For the text-containing cell, return its midpoint in (X, Y) coordinate format. 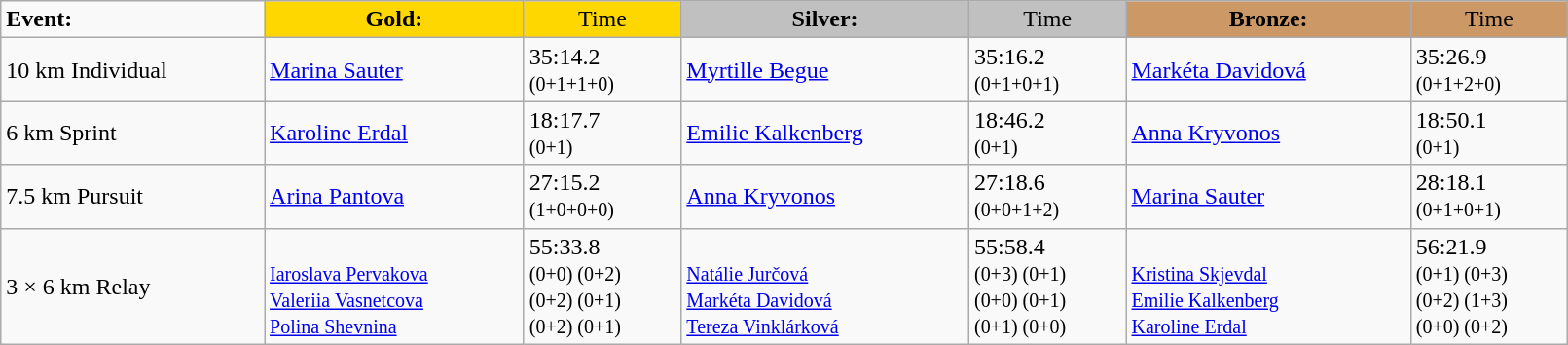
35:16.2(0+1+0+1) (1047, 70)
27:15.2(1+0+0+0) (602, 197)
18:46.2(0+1) (1047, 133)
Natálie JurčováMarkéta DavidováTereza Vinklárková (825, 287)
10 km Individual (132, 70)
18:50.1(0+1) (1489, 133)
Gold: (395, 19)
Karoline Erdal (395, 133)
Kristina SkjevdalEmilie KalkenbergKaroline Erdal (1268, 287)
27:18.6(0+0+1+2) (1047, 197)
35:14.2(0+1+1+0) (602, 70)
6 km Sprint (132, 133)
55:33.8(0+0) (0+2)(0+2) (0+1)(0+2) (0+1) (602, 287)
18:17.7(0+1) (602, 133)
35:26.9(0+1+2+0) (1489, 70)
Event: (132, 19)
7.5 km Pursuit (132, 197)
Myrtille Begue (825, 70)
56:21.9(0+1) (0+3)(0+2) (1+3)(0+0) (0+2) (1489, 287)
55:58.4(0+3) (0+1)(0+0) (0+1)(0+1) (0+0) (1047, 287)
Emilie Kalkenberg (825, 133)
Silver: (825, 19)
Iaroslava PervakovaValeriia VasnetcovaPolina Shevnina (395, 287)
Bronze: (1268, 19)
3 × 6 km Relay (132, 287)
28:18.1(0+1+0+1) (1489, 197)
Markéta Davidová (1268, 70)
Arina Pantova (395, 197)
